Find where the given text appears and provide that cell's center as [X, Y] coordinate. 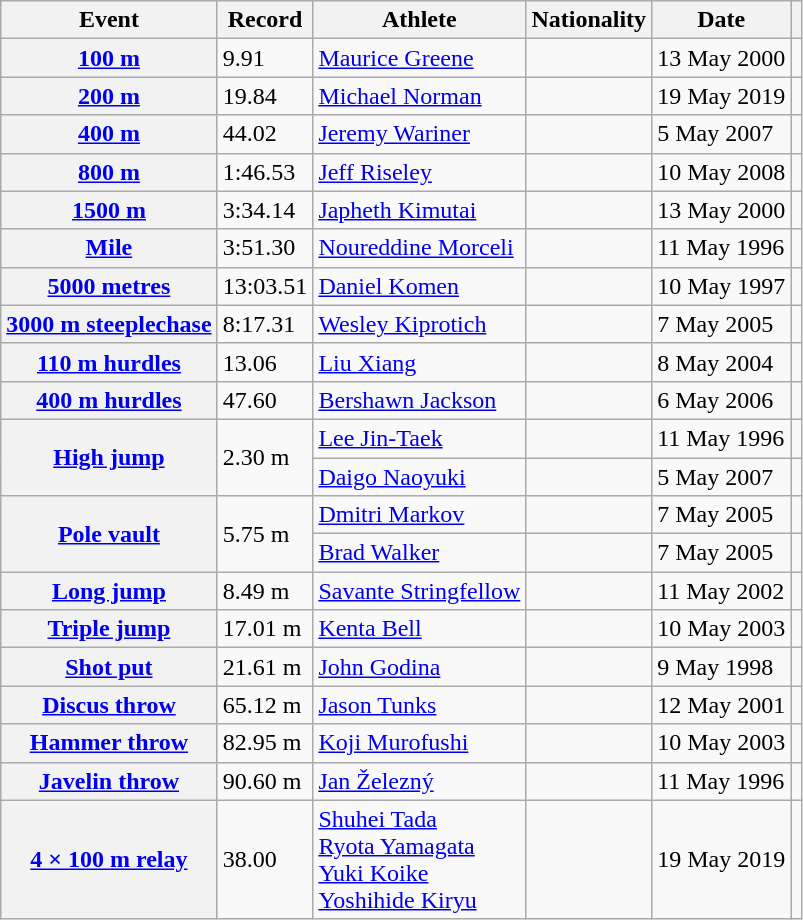
Lee Jin-Taek [420, 438]
Michael Norman [420, 96]
Dmitri Markov [420, 515]
Wesley Kiprotich [420, 324]
Hammer throw [109, 743]
Liu Xiang [420, 362]
6 May 2006 [722, 400]
19.84 [265, 96]
5.75 m [265, 534]
Koji Murofushi [420, 743]
Noureddine Morceli [420, 248]
Japheth Kimutai [420, 210]
2.30 m [265, 457]
Shuhei TadaRyota YamagataYuki KoikeYoshihide Kiryu [420, 860]
Jeff Riseley [420, 172]
1500 m [109, 210]
3:51.30 [265, 248]
9 May 1998 [722, 667]
Daniel Komen [420, 286]
5000 metres [109, 286]
3:34.14 [265, 210]
Bershawn Jackson [420, 400]
9.91 [265, 58]
Nationality [589, 20]
65.12 m [265, 705]
Long jump [109, 591]
100 m [109, 58]
800 m [109, 172]
4 × 100 m relay [109, 860]
200 m [109, 96]
Savante Stringfellow [420, 591]
Jan Železný [420, 781]
1:46.53 [265, 172]
8.49 m [265, 591]
8:17.31 [265, 324]
10 May 1997 [722, 286]
Record [265, 20]
Event [109, 20]
82.95 m [265, 743]
Maurice Greene [420, 58]
110 m hurdles [109, 362]
Kenta Bell [420, 629]
13.06 [265, 362]
17.01 m [265, 629]
Athlete [420, 20]
3000 m steeplechase [109, 324]
38.00 [265, 860]
Jeremy Wariner [420, 134]
400 m [109, 134]
13:03.51 [265, 286]
Mile [109, 248]
High jump [109, 457]
8 May 2004 [722, 362]
Pole vault [109, 534]
11 May 2002 [722, 591]
12 May 2001 [722, 705]
Date [722, 20]
Jason Tunks [420, 705]
Triple jump [109, 629]
Shot put [109, 667]
Daigo Naoyuki [420, 477]
90.60 m [265, 781]
21.61 m [265, 667]
Brad Walker [420, 553]
Discus throw [109, 705]
400 m hurdles [109, 400]
47.60 [265, 400]
John Godina [420, 667]
10 May 2008 [722, 172]
44.02 [265, 134]
Javelin throw [109, 781]
